Capture the cell that displays the provided text and extract its [x, y] central coordinate. 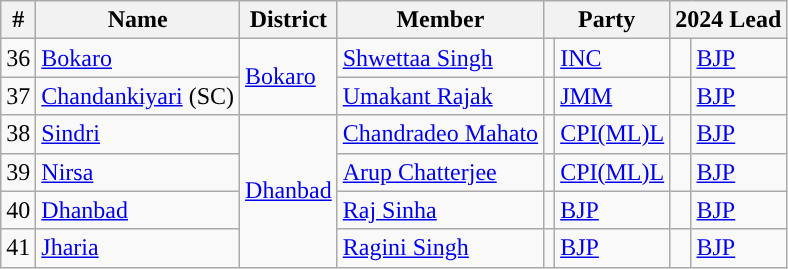
Nirsa [138, 172]
JMM [612, 96]
INC [612, 58]
Arup Chatterjee [440, 172]
40 [18, 210]
Member [440, 20]
Name [138, 20]
41 [18, 248]
38 [18, 134]
37 [18, 96]
Raj Sinha [440, 210]
Party [607, 20]
Ragini Singh [440, 248]
2024 Lead [728, 20]
36 [18, 58]
Sindri [138, 134]
Chandankiyari (SC) [138, 96]
District [289, 20]
Umakant Rajak [440, 96]
# [18, 20]
Jharia [138, 248]
Chandradeo Mahato [440, 134]
Shwettaa Singh [440, 58]
39 [18, 172]
